Return the [x, y] coordinate for the center point of the cell that contains the specified text.  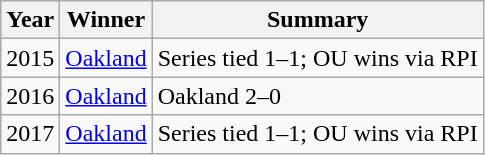
2016 [30, 96]
2015 [30, 58]
Oakland 2–0 [318, 96]
2017 [30, 134]
Summary [318, 20]
Year [30, 20]
Winner [106, 20]
